Capture the cell that displays the provided text and extract its [x, y] central coordinate. 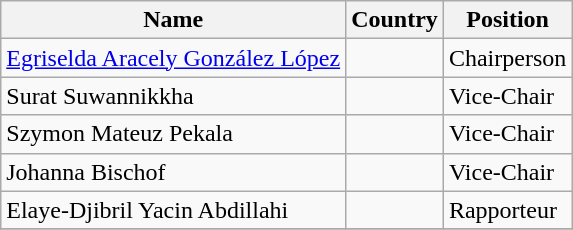
Country [395, 20]
Elaye-Djibril Yacin Abdillahi [174, 210]
Rapporteur [507, 210]
Johanna Bischof [174, 172]
Egriselda Aracely González López [174, 58]
Position [507, 20]
Chairperson [507, 58]
Surat Suwannikkha [174, 96]
Szymon Mateuz Pekala [174, 134]
Name [174, 20]
